Scan for the cell matching the given text and deliver its (X, Y) coordinate at center. 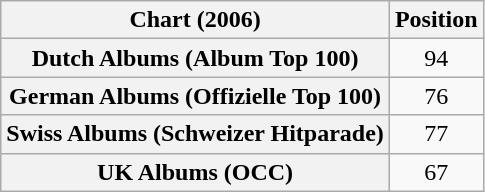
Dutch Albums (Album Top 100) (196, 58)
UK Albums (OCC) (196, 172)
German Albums (Offizielle Top 100) (196, 96)
Position (436, 20)
76 (436, 96)
94 (436, 58)
Chart (2006) (196, 20)
Swiss Albums (Schweizer Hitparade) (196, 134)
67 (436, 172)
77 (436, 134)
